Find where the given text appears and provide that cell's center as [X, Y] coordinate. 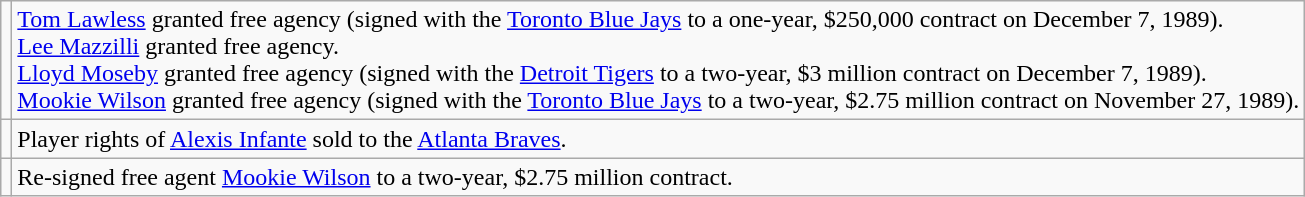
Player rights of Alexis Infante sold to the Atlanta Braves. [658, 139]
Re-signed free agent Mookie Wilson to a two-year, $2.75 million contract. [658, 177]
